Provide the [x, y] coordinate of the cell's center where the given text is located.  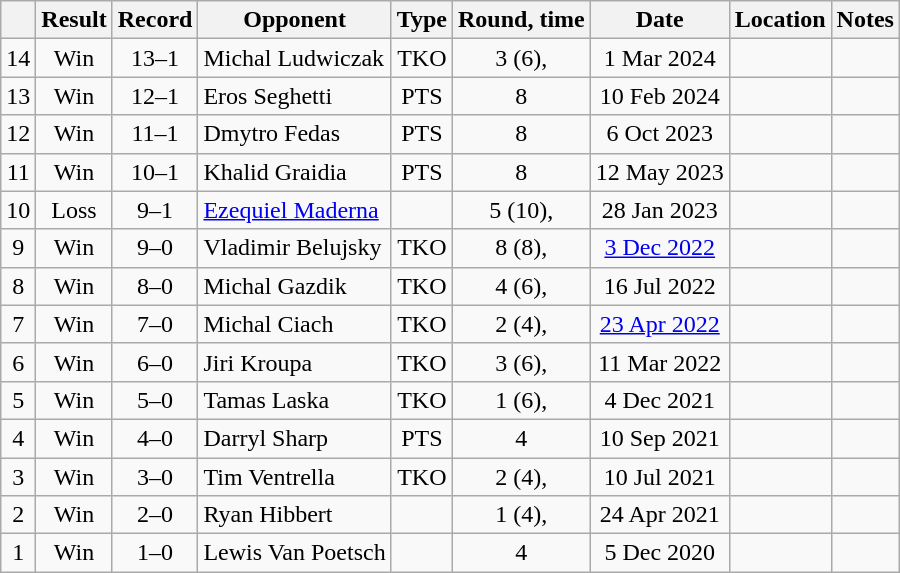
Loss [74, 210]
16 Jul 2022 [660, 286]
1 (4), [521, 515]
12 May 2023 [660, 172]
24 Apr 2021 [660, 515]
Dmytro Fedas [294, 134]
Notes [865, 20]
Location [780, 20]
3 Dec 2022 [660, 248]
Tim Ventrella [294, 477]
5 (10), [521, 210]
23 Apr 2022 [660, 324]
4 (6), [521, 286]
13–1 [155, 58]
13 [18, 96]
10 [18, 210]
2–0 [155, 515]
Jiri Kroupa [294, 362]
Opponent [294, 20]
5 Dec 2020 [660, 553]
Date [660, 20]
10–1 [155, 172]
Tamas Laska [294, 400]
4–0 [155, 438]
3 [18, 477]
5 [18, 400]
Lewis Van Poetsch [294, 553]
6–0 [155, 362]
1–0 [155, 553]
28 Jan 2023 [660, 210]
7 [18, 324]
12 [18, 134]
1 (6), [521, 400]
1 [18, 553]
Michal Gazdik [294, 286]
Vladimir Belujsky [294, 248]
9 [18, 248]
10 Jul 2021 [660, 477]
Eros Seghetti [294, 96]
2 [18, 515]
Khalid Graidia [294, 172]
14 [18, 58]
1 Mar 2024 [660, 58]
Result [74, 20]
11–1 [155, 134]
4 Dec 2021 [660, 400]
9–1 [155, 210]
Michal Ludwiczak [294, 58]
Record [155, 20]
12–1 [155, 96]
11 Mar 2022 [660, 362]
Round, time [521, 20]
Ezequiel Maderna [294, 210]
Type [422, 20]
Michal Ciach [294, 324]
Ryan Hibbert [294, 515]
3–0 [155, 477]
10 Feb 2024 [660, 96]
8 (8), [521, 248]
10 Sep 2021 [660, 438]
6 [18, 362]
8–0 [155, 286]
11 [18, 172]
Darryl Sharp [294, 438]
6 Oct 2023 [660, 134]
9–0 [155, 248]
7–0 [155, 324]
5–0 [155, 400]
